From the cell containing the given text, extract its center point as (x, y) coordinate. 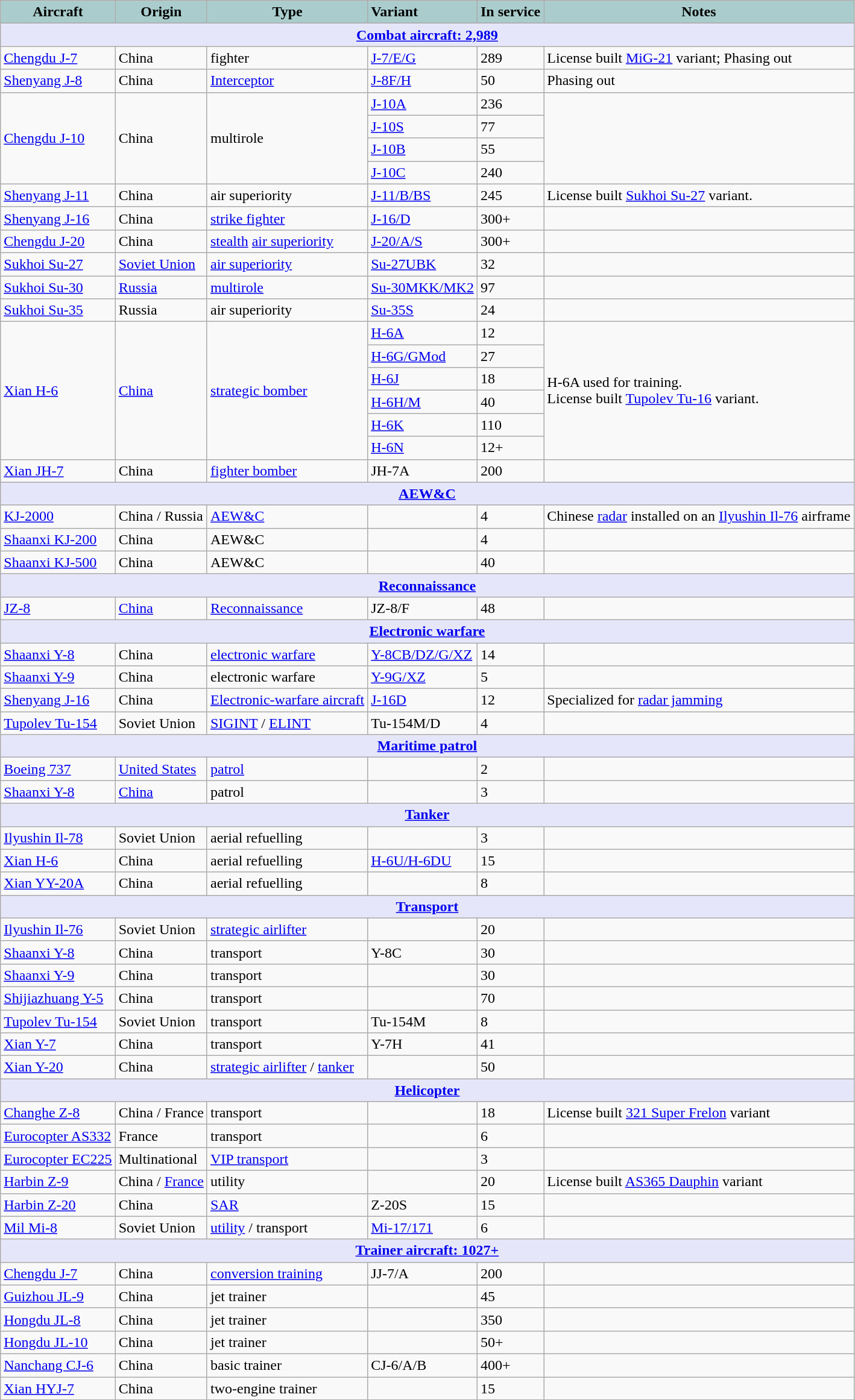
France (161, 1136)
J-10A (423, 104)
Chengdu J-20 (58, 241)
United States (161, 769)
Aircraft (58, 12)
J-20/A/S (423, 241)
41 (510, 1044)
H-6G/GMod (423, 356)
strategic bomber (287, 391)
27 (510, 356)
utility (287, 1182)
245 (510, 195)
fighter bomber (287, 471)
5 (510, 677)
SAR (287, 1205)
2 (510, 769)
Shenyang J-11 (58, 195)
14 (510, 654)
Guizhou JL-9 (58, 1296)
J-7/E/G (423, 58)
Xian JH-7 (58, 471)
Boeing 737 (58, 769)
Eurocopter AS332 (58, 1136)
strategic airlifter / tanker (287, 1067)
H-6K (423, 425)
Shenyang J-8 (58, 81)
77 (510, 127)
350 (510, 1319)
Xian Y-7 (58, 1044)
Multinational (161, 1159)
Xian Y-20 (58, 1067)
JZ-8/F (423, 608)
J-10S (423, 127)
12+ (510, 448)
Su-27UBK (423, 264)
KJ-2000 (58, 516)
Variant (423, 12)
Xian HYJ-7 (58, 1388)
Y-8C (423, 952)
H-6U/H-6DU (423, 861)
50+ (510, 1342)
24 (510, 310)
45 (510, 1296)
J-11/B/BS (423, 195)
H-6A (423, 333)
Xian YY-20A (58, 884)
70 (510, 998)
basic trainer (287, 1365)
H-6A used for training.License built Tupolev Tu-16 variant. (699, 391)
Transport (427, 906)
Hongdu JL-8 (58, 1319)
Origin (161, 12)
400+ (510, 1365)
JJ-7/A (423, 1273)
Ilyushin Il-78 (58, 838)
Y-8CB/DZ/G/XZ (423, 654)
Chengdu J-10 (58, 138)
Sukhoi Su-35 (58, 310)
Type (287, 12)
Eurocopter EC225 (58, 1159)
Sukhoi Su-27 (58, 264)
stealth air superiority (287, 241)
Harbin Z-9 (58, 1182)
Mil Mi-8 (58, 1228)
48 (510, 608)
Su-35S (423, 310)
Harbin Z-20 (58, 1205)
Combat aircraft: 2,989 (427, 35)
H-6H/M (423, 402)
H-6N (423, 448)
Helicopter (427, 1090)
Sukhoi Su-30 (58, 287)
H-6J (423, 379)
conversion training (287, 1273)
Trainer aircraft: 1027+ (427, 1251)
289 (510, 58)
Shijiazhuang Y-5 (58, 998)
J-16D (423, 700)
two-engine trainer (287, 1388)
Electronic warfare (427, 631)
Notes (699, 12)
SIGINT / ELINT (287, 723)
China / Russia (161, 516)
Nanchang CJ-6 (58, 1365)
License built AS365 Dauphin variant (699, 1182)
License built Sukhoi Su-27 variant. (699, 195)
Tu-154M/D (423, 723)
Shaanxi KJ-200 (58, 539)
License built MiG-21 variant; Phasing out (699, 58)
Ilyushin Il-76 (58, 929)
Electronic-warfare aircraft (287, 700)
Z-20S (423, 1205)
J-8F/H (423, 81)
32 (510, 264)
JZ-8 (58, 608)
110 (510, 425)
J-10B (423, 149)
fighter (287, 58)
Hongdu JL-10 (58, 1342)
240 (510, 172)
CJ-6/A/B (423, 1365)
Shaanxi KJ-500 (58, 562)
Specialized for radar jamming (699, 700)
Chinese radar installed on an Ilyushin Il-76 airframe (699, 516)
utility / transport (287, 1228)
In service (510, 12)
Tu-154M (423, 1022)
97 (510, 287)
Phasing out (699, 81)
strike fighter (287, 218)
Y-9G/XZ (423, 677)
J-10C (423, 172)
Changhe Z-8 (58, 1113)
strategic airlifter (287, 929)
236 (510, 104)
Y-7H (423, 1044)
VIP transport (287, 1159)
J-16/D (423, 218)
JH-7A (423, 471)
Su-30MKK/MK2 (423, 287)
License built 321 Super Frelon variant (699, 1113)
Tanker (427, 815)
Interceptor (287, 81)
Mi-17/171 (423, 1228)
Maritime patrol (427, 746)
55 (510, 149)
